Determine the (X, Y) coordinate at the center of the cell enclosing the given text.  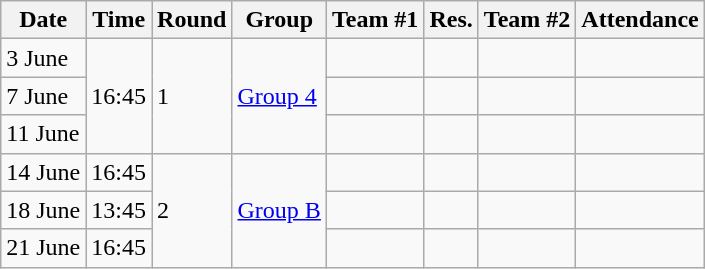
Res. (451, 20)
Team #2 (527, 20)
18 June (44, 210)
3 June (44, 58)
Group 4 (279, 96)
Round (192, 20)
2 (192, 210)
Group (279, 20)
Attendance (640, 20)
Team #1 (375, 20)
13:45 (119, 210)
11 June (44, 134)
Date (44, 20)
14 June (44, 172)
21 June (44, 248)
Time (119, 20)
7 June (44, 96)
Group B (279, 210)
1 (192, 96)
